Pinpoint the cell where the given text exists, returning its [x, y] midpoint coordinate. 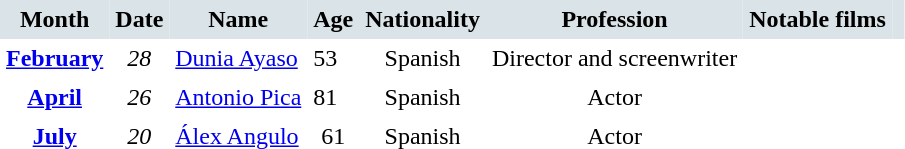
Age [333, 20]
Name [238, 20]
Date [139, 20]
26 [139, 98]
Month [54, 20]
Notable films [818, 20]
Dunia Ayaso [238, 58]
Actor [614, 98]
28 [139, 58]
Antonio Pica [238, 98]
81 [333, 98]
Profession [614, 20]
April [54, 98]
Nationality [422, 20]
Director and screenwriter [614, 58]
February [54, 58]
53 [333, 58]
